Capture the cell that displays the provided text and extract its [X, Y] central coordinate. 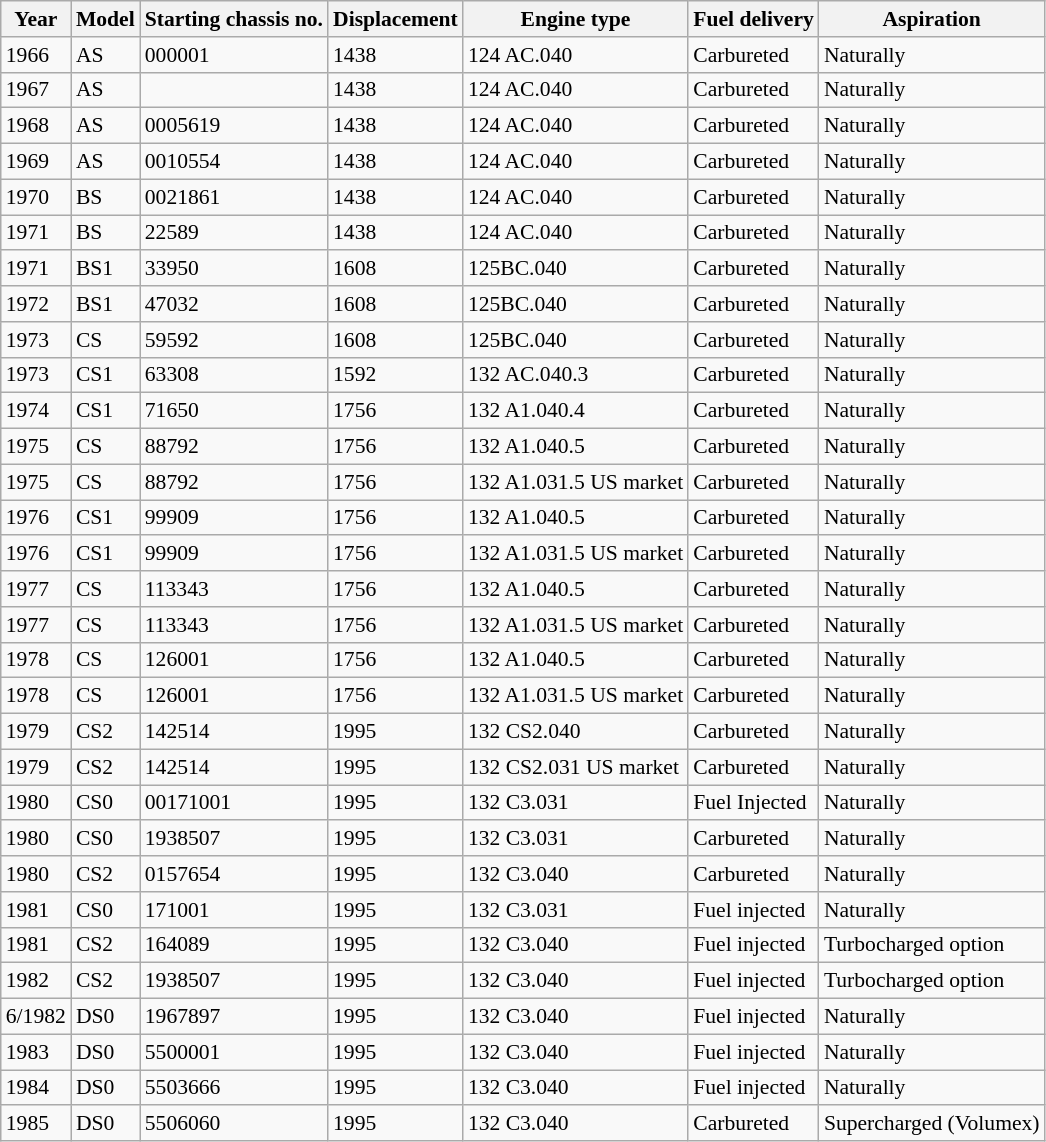
5506060 [234, 1124]
1592 [396, 375]
00171001 [234, 803]
1974 [36, 411]
33950 [234, 269]
171001 [234, 910]
1966 [36, 55]
1968 [36, 126]
59592 [234, 340]
1967897 [234, 1017]
Displacement [396, 19]
1969 [36, 162]
1983 [36, 1052]
Engine type [576, 19]
5503666 [234, 1088]
0005619 [234, 126]
1967 [36, 90]
22589 [234, 233]
1970 [36, 197]
47032 [234, 304]
0021861 [234, 197]
Model [106, 19]
1985 [36, 1124]
1984 [36, 1088]
Fuel Injected [754, 803]
1982 [36, 981]
164089 [234, 945]
1972 [36, 304]
6/1982 [36, 1017]
5500001 [234, 1052]
0157654 [234, 874]
132 AC.040.3 [576, 375]
Aspiration [932, 19]
132 CS2.040 [576, 732]
000001 [234, 55]
71650 [234, 411]
63308 [234, 375]
Year [36, 19]
132 A1.040.4 [576, 411]
Fuel delivery [754, 19]
0010554 [234, 162]
132 CS2.031 US market [576, 767]
Starting chassis no. [234, 19]
Supercharged (Volumex) [932, 1124]
